Return the [X, Y] coordinate for the center point of the cell that contains the specified text.  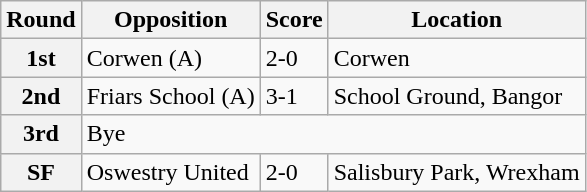
3-1 [294, 96]
Score [294, 20]
Corwen (A) [170, 58]
Round [41, 20]
School Ground, Bangor [456, 96]
Salisbury Park, Wrexham [456, 172]
Location [456, 20]
SF [41, 172]
Bye [333, 134]
Corwen [456, 58]
2nd [41, 96]
3rd [41, 134]
Friars School (A) [170, 96]
Oswestry United [170, 172]
1st [41, 58]
Opposition [170, 20]
